Output the (x, y) coordinate of the center of the cell containing the given text.  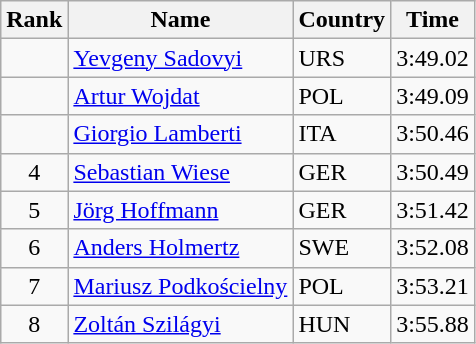
7 (34, 286)
3:51.42 (433, 210)
Jörg Hoffmann (180, 210)
SWE (342, 248)
8 (34, 324)
Time (433, 20)
Mariusz Podkościelny (180, 286)
6 (34, 248)
4 (34, 172)
Zoltán Szilágyi (180, 324)
5 (34, 210)
Anders Holmertz (180, 248)
HUN (342, 324)
3:50.49 (433, 172)
Rank (34, 20)
Giorgio Lamberti (180, 134)
3:55.88 (433, 324)
Country (342, 20)
Artur Wojdat (180, 96)
Name (180, 20)
3:52.08 (433, 248)
Yevgeny Sadovyi (180, 58)
3:50.46 (433, 134)
Sebastian Wiese (180, 172)
URS (342, 58)
3:49.02 (433, 58)
3:53.21 (433, 286)
ITA (342, 134)
3:49.09 (433, 96)
